Output the [x, y] coordinate of the center of the cell containing the given text.  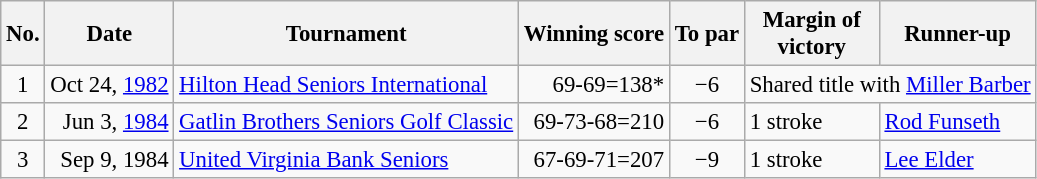
No. [23, 34]
To par [706, 34]
67-69-71=207 [594, 160]
United Virginia Bank Seniors [346, 160]
Jun 3, 1984 [110, 122]
2 [23, 122]
Shared title with Miller Barber [890, 85]
Tournament [346, 34]
Runner-up [958, 34]
Hilton Head Seniors International [346, 85]
69-69=138* [594, 85]
Winning score [594, 34]
3 [23, 160]
Rod Funseth [958, 122]
69-73-68=210 [594, 122]
Lee Elder [958, 160]
Oct 24, 1982 [110, 85]
Gatlin Brothers Seniors Golf Classic [346, 122]
1 [23, 85]
−9 [706, 160]
Date [110, 34]
Sep 9, 1984 [110, 160]
Margin ofvictory [812, 34]
